Output the (X, Y) coordinate of the center of the cell containing the given text.  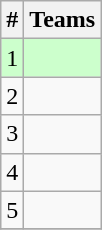
5 (12, 210)
Teams (62, 20)
4 (12, 172)
1 (12, 58)
# (12, 20)
3 (12, 134)
2 (12, 96)
